Provide the (X, Y) coordinate of the cell's center where the given text is located.  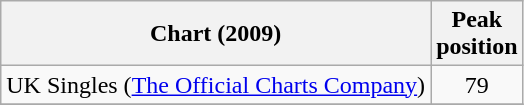
Peakposition (477, 34)
UK Singles (The Official Charts Company) (216, 85)
Chart (2009) (216, 34)
79 (477, 85)
